Locate the cell with the specified text and output its [x, y] center coordinate. 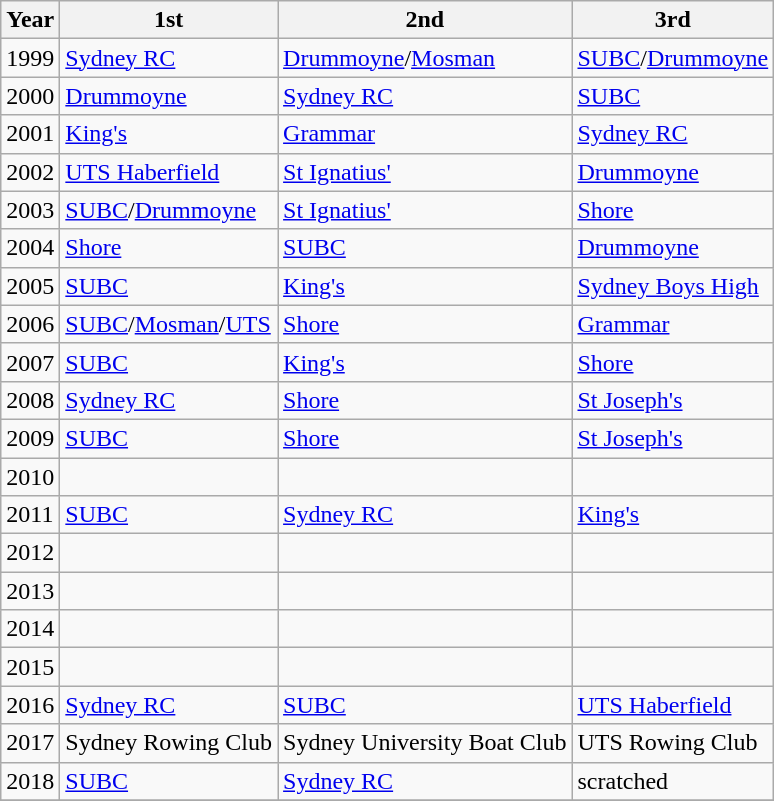
Year [30, 20]
Sydney Boys High [673, 286]
3rd [673, 20]
1999 [30, 58]
2016 [30, 705]
2007 [30, 362]
UTS Rowing Club [673, 743]
2017 [30, 743]
2003 [30, 210]
scratched [673, 781]
2nd [425, 20]
2013 [30, 591]
1st [169, 20]
2006 [30, 324]
2018 [30, 781]
2010 [30, 477]
Drummoyne/Mosman [425, 58]
2012 [30, 553]
2005 [30, 286]
2009 [30, 438]
SUBC/Mosman/UTS [169, 324]
2001 [30, 134]
Sydney Rowing Club [169, 743]
2014 [30, 629]
2011 [30, 515]
Sydney University Boat Club [425, 743]
2015 [30, 667]
2002 [30, 172]
2004 [30, 248]
2008 [30, 400]
2000 [30, 96]
